Identify which cell holds the provided text, then report its (x, y) central coordinate. 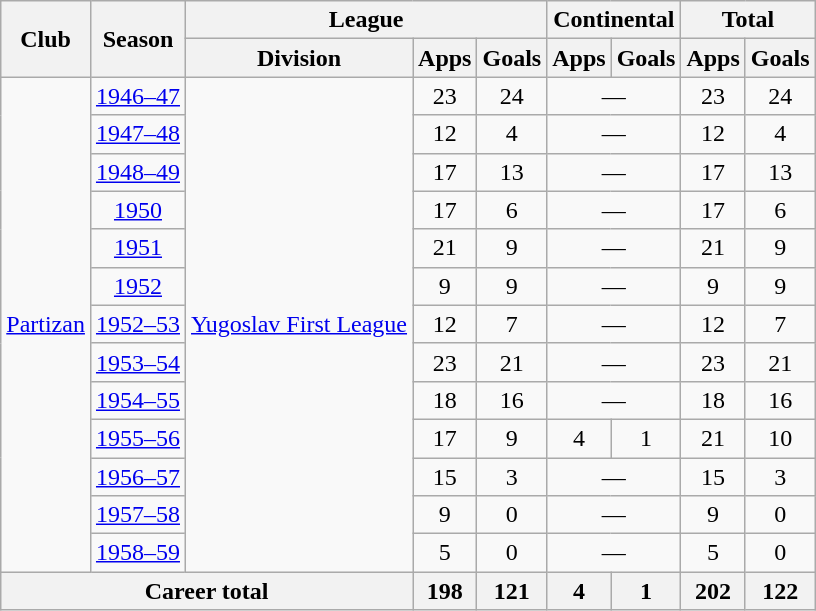
1952–53 (138, 324)
1952 (138, 286)
Continental (614, 20)
1951 (138, 248)
Season (138, 39)
Club (46, 39)
10 (780, 438)
121 (512, 591)
1954–55 (138, 400)
1950 (138, 210)
1946–47 (138, 96)
Career total (207, 591)
1956–57 (138, 477)
198 (445, 591)
Yugoslav First League (300, 324)
122 (780, 591)
202 (713, 591)
League (366, 20)
1947–48 (138, 134)
Partizan (46, 324)
Division (300, 58)
1958–59 (138, 553)
1953–54 (138, 362)
1957–58 (138, 515)
Total (748, 20)
1948–49 (138, 172)
1955–56 (138, 438)
